Scan for the cell matching the given text and deliver its [x, y] coordinate at center. 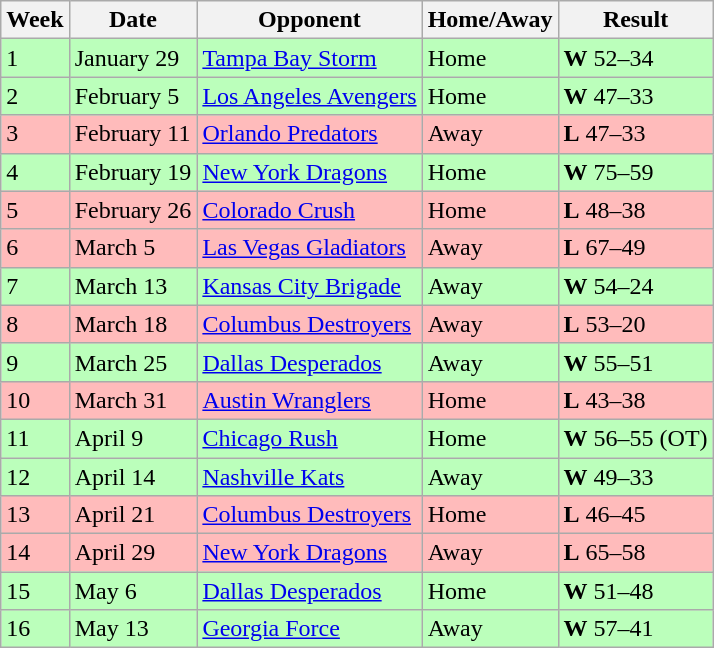
W 57–41 [636, 629]
February 19 [133, 172]
March 13 [133, 286]
Nashville Kats [310, 477]
Chicago Rush [310, 438]
5 [35, 210]
11 [35, 438]
Orlando Predators [310, 134]
Week [35, 20]
13 [35, 515]
3 [35, 134]
15 [35, 591]
March 31 [133, 400]
March 5 [133, 248]
10 [35, 400]
8 [35, 324]
L 53–20 [636, 324]
February 26 [133, 210]
14 [35, 553]
4 [35, 172]
12 [35, 477]
L 46–45 [636, 515]
January 29 [133, 58]
Colorado Crush [310, 210]
March 25 [133, 362]
W 54–24 [636, 286]
Opponent [310, 20]
March 18 [133, 324]
Las Vegas Gladiators [310, 248]
May 6 [133, 591]
16 [35, 629]
L 43–38 [636, 400]
2 [35, 96]
L 65–58 [636, 553]
L 48–38 [636, 210]
Austin Wranglers [310, 400]
L 47–33 [636, 134]
1 [35, 58]
Georgia Force [310, 629]
W 55–51 [636, 362]
Kansas City Brigade [310, 286]
April 9 [133, 438]
Date [133, 20]
Tampa Bay Storm [310, 58]
W 75–59 [636, 172]
February 5 [133, 96]
W 52–34 [636, 58]
9 [35, 362]
W 51–48 [636, 591]
W 47–33 [636, 96]
Los Angeles Avengers [310, 96]
L 67–49 [636, 248]
7 [35, 286]
April 14 [133, 477]
Result [636, 20]
May 13 [133, 629]
Home/Away [490, 20]
W 56–55 (OT) [636, 438]
6 [35, 248]
April 21 [133, 515]
W 49–33 [636, 477]
February 11 [133, 134]
April 29 [133, 553]
